Locate the cell with the specified text and output its [X, Y] center coordinate. 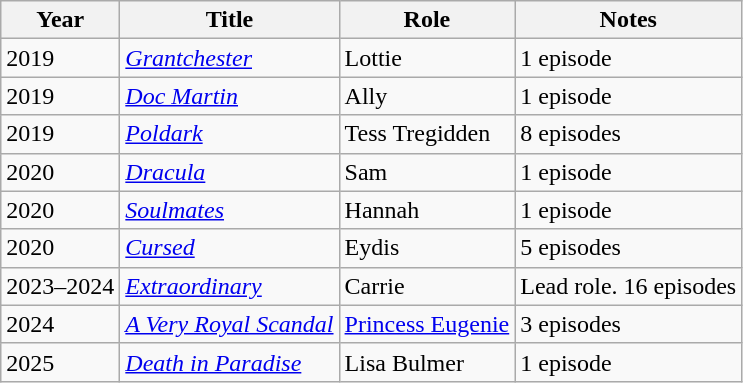
Soulmates [230, 210]
Lottie [427, 58]
Year [60, 20]
A Very Royal Scandal [230, 324]
Lisa Bulmer [427, 362]
2025 [60, 362]
Death in Paradise [230, 362]
5 episodes [628, 248]
2023–2024 [60, 286]
Extraordinary [230, 286]
Tess Tregidden [427, 134]
Carrie [427, 286]
Ally [427, 96]
3 episodes [628, 324]
Dracula [230, 172]
8 episodes [628, 134]
Eydis [427, 248]
Grantchester [230, 58]
Lead role. 16 episodes [628, 286]
Notes [628, 20]
2024 [60, 324]
Hannah [427, 210]
Sam [427, 172]
Role [427, 20]
Doc Martin [230, 96]
Cursed [230, 248]
Poldark [230, 134]
Title [230, 20]
Princess Eugenie [427, 324]
